Search for the cell housing the specified text and yield its [x, y] center coordinate. 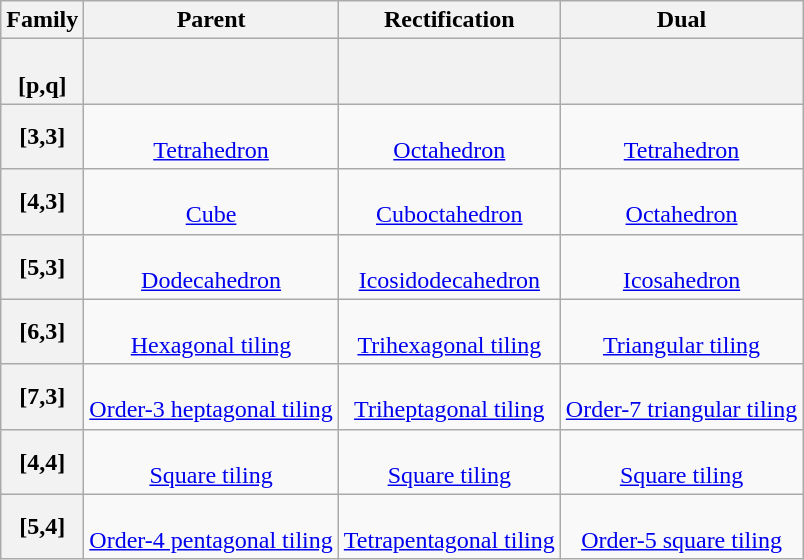
Dual [682, 20]
[3,3] [42, 136]
[4,4] [42, 462]
Family [42, 20]
Tetrapentagonal tiling [449, 526]
[7,3] [42, 396]
Order-3 heptagonal tiling [212, 396]
Cube [212, 202]
[5,4] [42, 526]
Rectification [449, 20]
Hexagonal tiling [212, 332]
Dodecahedron [212, 266]
Order-7 triangular tiling [682, 396]
Icosahedron [682, 266]
Triheptagonal tiling [449, 396]
Parent [212, 20]
Icosidodecahedron [449, 266]
Order-5 square tiling [682, 526]
[5,3] [42, 266]
Trihexagonal tiling [449, 332]
[p,q] [42, 72]
[6,3] [42, 332]
Cuboctahedron [449, 202]
[4,3] [42, 202]
Triangular tiling [682, 332]
Order-4 pentagonal tiling [212, 526]
